Detect which cell encompasses the target text, then output its [X, Y] center coordinate. 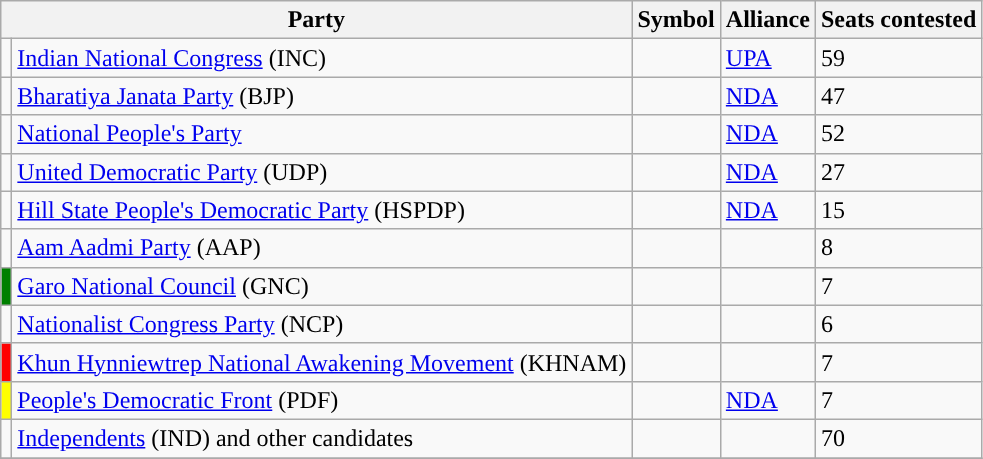
United Democratic Party (UDP) [322, 172]
59 [898, 58]
47 [898, 96]
70 [898, 438]
Seats contested [898, 20]
National People's Party [322, 134]
Indian National Congress (INC) [322, 58]
Nationalist Congress Party (NCP) [322, 324]
6 [898, 324]
52 [898, 134]
Party [316, 20]
Bharatiya Janata Party (BJP) [322, 96]
Alliance [768, 20]
Hill State People's Democratic Party (HSPDP) [322, 210]
Garo National Council (GNC) [322, 286]
15 [898, 210]
UPA [768, 58]
Aam Aadmi Party (AAP) [322, 248]
27 [898, 172]
People's Democratic Front (PDF) [322, 400]
Symbol [676, 20]
Independents (IND) and other candidates [322, 438]
8 [898, 248]
Khun Hynniewtrep National Awakening Movement (KHNAM) [322, 362]
